Identify which cell holds the provided text, then report its (x, y) central coordinate. 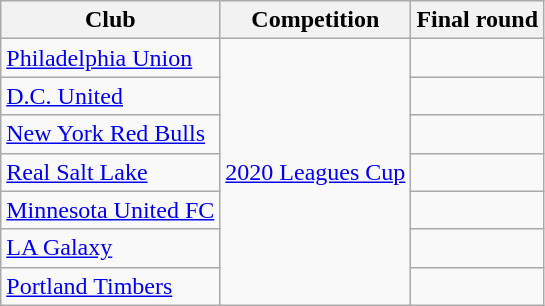
LA Galaxy (110, 248)
D.C. United (110, 96)
Philadelphia Union (110, 58)
Real Salt Lake (110, 172)
New York Red Bulls (110, 134)
Minnesota United FC (110, 210)
Portland Timbers (110, 286)
Final round (478, 20)
2020 Leagues Cup (316, 172)
Competition (316, 20)
Club (110, 20)
